From the cell containing the given text, extract its center point as [x, y] coordinate. 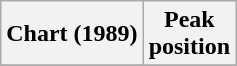
Chart (1989) [72, 34]
Peakposition [189, 34]
